Return the (X, Y) coordinate for the center point of the cell that contains the specified text.  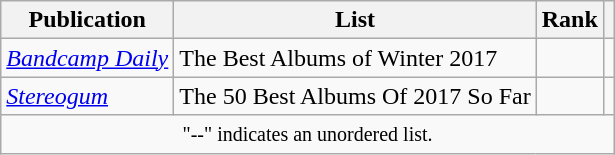
List (355, 20)
The Best Albums of Winter 2017 (355, 58)
Stereogum (88, 96)
"--" indicates an unordered list. (308, 134)
The 50 Best Albums Of 2017 So Far (355, 96)
Rank (570, 20)
Publication (88, 20)
Bandcamp Daily (88, 58)
